For the text-containing cell, return its midpoint in [X, Y] coordinate format. 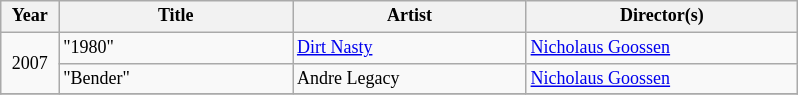
"1980" [176, 48]
Andre Legacy [410, 78]
Artist [410, 16]
"Bender" [176, 78]
2007 [30, 63]
Year [30, 16]
Title [176, 16]
Dirt Nasty [410, 48]
Director(s) [662, 16]
